Provide the (X, Y) coordinate of the cell's center where the given text is located.  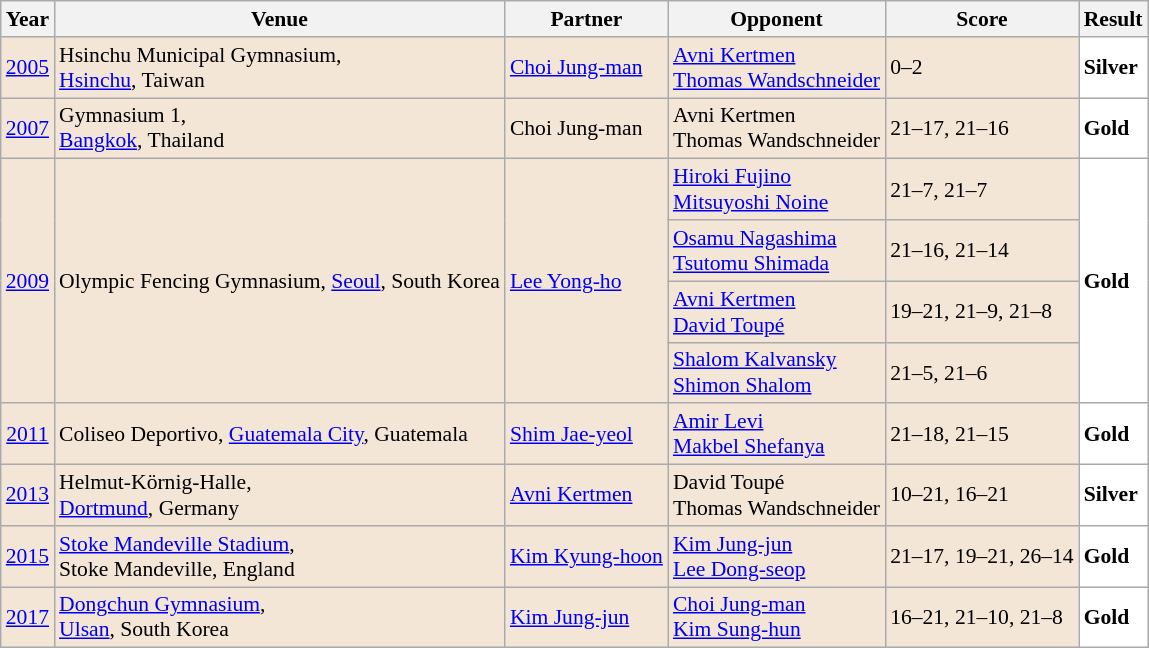
2005 (28, 68)
2009 (28, 281)
Lee Yong-ho (586, 281)
Shim Jae-yeol (586, 434)
Dongchun Gymnasium,Ulsan, South Korea (280, 618)
2011 (28, 434)
Hiroki Fujino Mitsuyoshi Noine (776, 190)
Venue (280, 19)
Choi Jung-man Kim Sung-hun (776, 618)
2013 (28, 496)
Stoke Mandeville Stadium,Stoke Mandeville, England (280, 556)
Shalom Kalvansky Shimon Shalom (776, 372)
Avni Kertmen David Toupé (776, 312)
Olympic Fencing Gymnasium, Seoul, South Korea (280, 281)
Result (1114, 19)
21–7, 21–7 (982, 190)
21–17, 19–21, 26–14 (982, 556)
2017 (28, 618)
Year (28, 19)
Avni Kertmen (586, 496)
Gymnasium 1,Bangkok, Thailand (280, 128)
Kim Jung-jun Lee Dong-seop (776, 556)
Score (982, 19)
Coliseo Deportivo, Guatemala City, Guatemala (280, 434)
Opponent (776, 19)
Partner (586, 19)
Helmut-Körnig-Halle,Dortmund, Germany (280, 496)
2007 (28, 128)
Osamu Nagashima Tsutomu Shimada (776, 250)
Hsinchu Municipal Gymnasium,Hsinchu, Taiwan (280, 68)
21–17, 21–16 (982, 128)
19–21, 21–9, 21–8 (982, 312)
Kim Jung-jun (586, 618)
21–5, 21–6 (982, 372)
David Toupé Thomas Wandschneider (776, 496)
21–16, 21–14 (982, 250)
Amir Levi Makbel Shefanya (776, 434)
Kim Kyung-hoon (586, 556)
2015 (28, 556)
16–21, 21–10, 21–8 (982, 618)
0–2 (982, 68)
10–21, 16–21 (982, 496)
21–18, 21–15 (982, 434)
